Provide the (X, Y) coordinate of the cell's center where the given text is located.  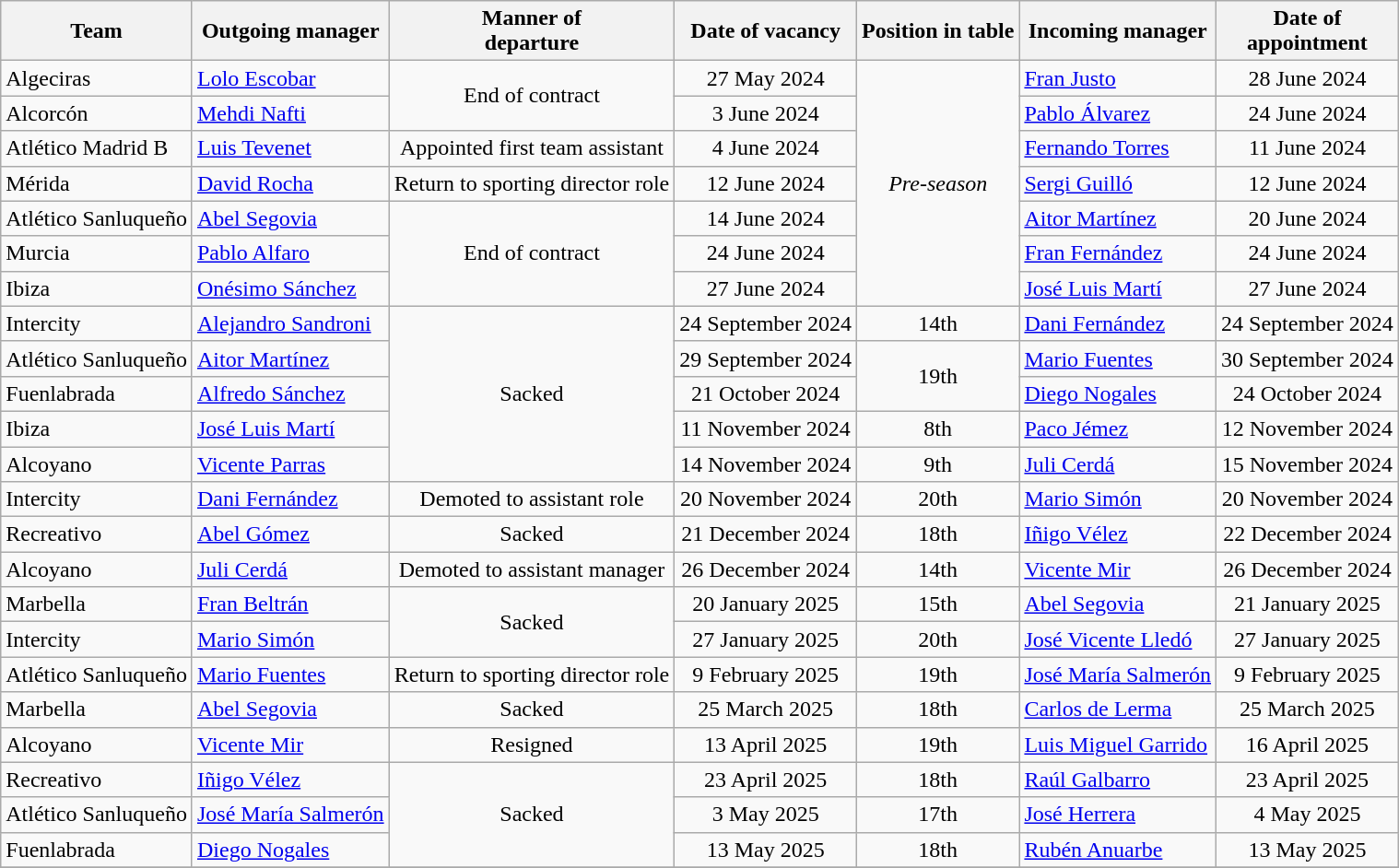
José Herrera (1118, 815)
Date ofappointment (1308, 31)
Fran Beltrán (290, 604)
Carlos de Lerma (1118, 710)
20 January 2025 (766, 604)
Outgoing manager (290, 31)
Appointed first team assistant (532, 148)
Fernando Torres (1118, 148)
Mérida (97, 183)
Abel Gómez (290, 534)
24 October 2024 (1308, 393)
Fran Justo (1118, 78)
17th (937, 815)
Pablo Alfaro (290, 253)
15th (937, 604)
Date of vacancy (766, 31)
Alejandro Sandroni (290, 323)
Rubén Anuarbe (1118, 850)
21 January 2025 (1308, 604)
14 June 2024 (766, 218)
3 May 2025 (766, 815)
Manner ofdeparture (532, 31)
14 November 2024 (766, 463)
8th (937, 428)
Team (97, 31)
9th (937, 463)
21 December 2024 (766, 534)
28 June 2024 (1308, 78)
3 June 2024 (766, 113)
Atlético Madrid B (97, 148)
13 April 2025 (766, 745)
Pre-season (937, 183)
29 September 2024 (766, 358)
David Rocha (290, 183)
Algeciras (97, 78)
Lolo Escobar (290, 78)
Sergi Guilló (1118, 183)
20 June 2024 (1308, 218)
Demoted to assistant role (532, 499)
Vicente Parras (290, 463)
Position in table (937, 31)
Alcorcón (97, 113)
Raúl Galbarro (1118, 780)
Mehdi Nafti (290, 113)
Luis Tevenet (290, 148)
Demoted to assistant manager (532, 569)
11 November 2024 (766, 428)
Pablo Álvarez (1118, 113)
Murcia (97, 253)
15 November 2024 (1308, 463)
4 June 2024 (766, 148)
30 September 2024 (1308, 358)
José Vicente Lledó (1118, 639)
12 November 2024 (1308, 428)
4 May 2025 (1308, 815)
Luis Miguel Garrido (1118, 745)
11 June 2024 (1308, 148)
Alfredo Sánchez (290, 393)
21 October 2024 (766, 393)
Paco Jémez (1118, 428)
16 April 2025 (1308, 745)
27 May 2024 (766, 78)
22 December 2024 (1308, 534)
Fran Fernández (1118, 253)
Incoming manager (1118, 31)
Onésimo Sánchez (290, 288)
Resigned (532, 745)
